Find where the given text appears and provide that cell's center as [x, y] coordinate. 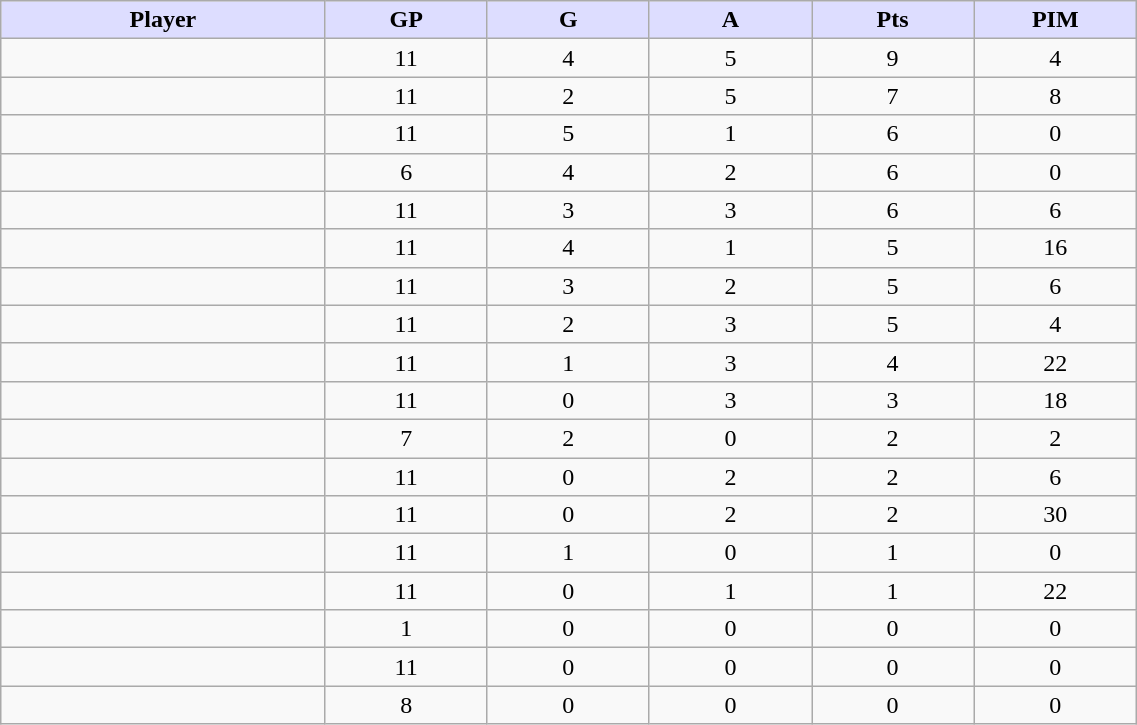
Player [163, 20]
PIM [1056, 20]
G [568, 20]
GP [406, 20]
30 [1056, 515]
9 [893, 58]
Pts [893, 20]
A [730, 20]
18 [1056, 400]
16 [1056, 248]
